Locate the cell with the specified text and output its [X, Y] center coordinate. 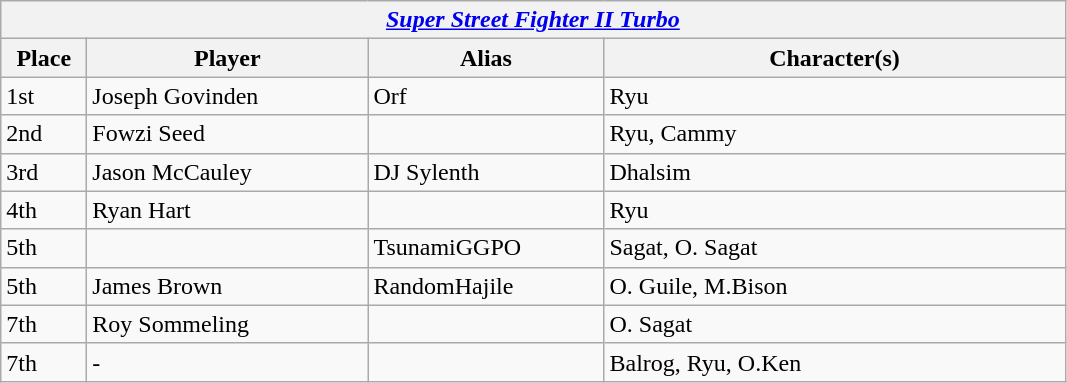
Orf [486, 96]
Joseph Govinden [228, 96]
3rd [44, 172]
2nd [44, 134]
James Brown [228, 286]
Ryu, Cammy [834, 134]
Fowzi Seed [228, 134]
4th [44, 210]
RandomHajile [486, 286]
- [228, 362]
DJ Sylenth [486, 172]
Alias [486, 58]
Place [44, 58]
O. Guile, M.Bison [834, 286]
Character(s) [834, 58]
Balrog, Ryu, O.Ken [834, 362]
TsunamiGGPO [486, 248]
Player [228, 58]
Dhalsim [834, 172]
Jason McCauley [228, 172]
Super Street Fighter II Turbo [533, 20]
Sagat, O. Sagat [834, 248]
O. Sagat [834, 324]
1st [44, 96]
Ryan Hart [228, 210]
Roy Sommeling [228, 324]
